Output the [x, y] coordinate of the center of the cell containing the given text.  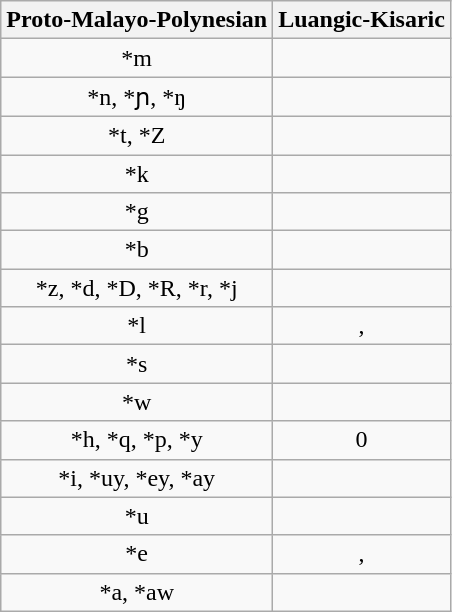
*b [137, 250]
Proto-Malayo-Polynesian [137, 20]
*h, *q, *p, *y [137, 440]
*m [137, 58]
*s [137, 364]
*a, *aw [137, 592]
*w [137, 402]
*g [137, 212]
*u [137, 516]
0 [362, 440]
*n, *ɲ, *ŋ [137, 97]
*i, *uy, *ey, *ay [137, 478]
*k [137, 173]
*z, *d, *D, *R, *r, *j [137, 288]
*t, *Z [137, 135]
*e [137, 554]
*l [137, 326]
Luangic-Kisaric [362, 20]
